Identify which cell holds the provided text, then report its (x, y) central coordinate. 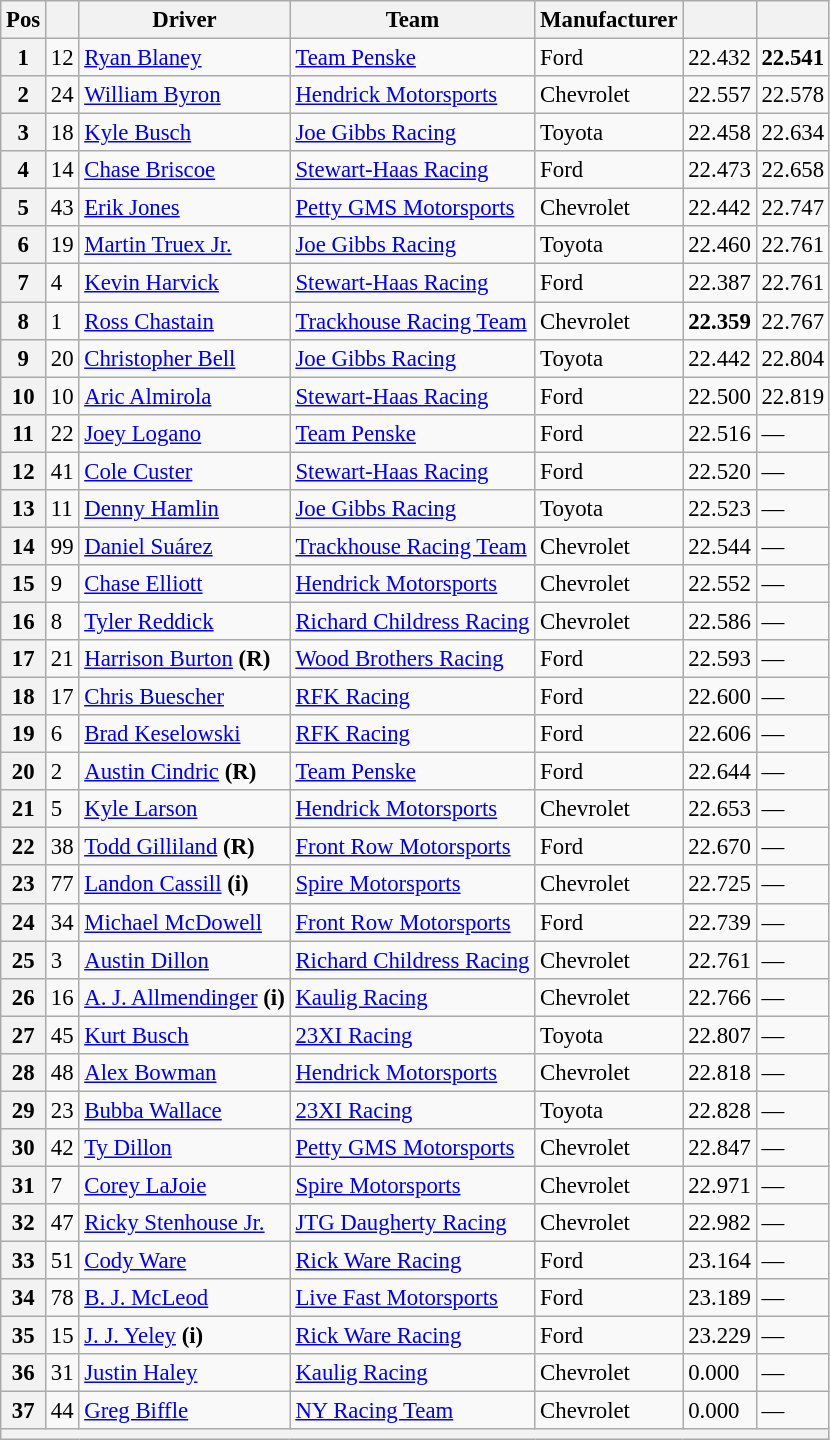
27 (24, 1035)
Bubba Wallace (184, 1110)
22.541 (792, 58)
22.670 (720, 847)
22.432 (720, 58)
Driver (184, 20)
Greg Biffle (184, 1411)
Kevin Harvick (184, 283)
43 (62, 208)
Austin Cindric (R) (184, 772)
22.593 (720, 659)
41 (62, 471)
38 (62, 847)
77 (62, 885)
22.644 (720, 772)
Manufacturer (609, 20)
22.606 (720, 734)
29 (24, 1110)
Pos (24, 20)
Alex Bowman (184, 1073)
Ricky Stenhouse Jr. (184, 1223)
NY Racing Team (412, 1411)
32 (24, 1223)
22.767 (792, 321)
22.982 (720, 1223)
Todd Gilliland (R) (184, 847)
22.725 (720, 885)
78 (62, 1298)
28 (24, 1073)
22.747 (792, 208)
22.516 (720, 433)
22.387 (720, 283)
22.766 (720, 997)
22.819 (792, 396)
33 (24, 1261)
William Byron (184, 95)
22.804 (792, 358)
30 (24, 1148)
Erik Jones (184, 208)
47 (62, 1223)
45 (62, 1035)
22.557 (720, 95)
Harrison Burton (R) (184, 659)
99 (62, 546)
Joey Logano (184, 433)
Martin Truex Jr. (184, 245)
Justin Haley (184, 1373)
22.552 (720, 584)
Landon Cassill (i) (184, 885)
22.971 (720, 1185)
22.653 (720, 809)
22.520 (720, 471)
Chase Elliott (184, 584)
37 (24, 1411)
JTG Daugherty Racing (412, 1223)
13 (24, 509)
22.739 (720, 922)
Ryan Blaney (184, 58)
22.523 (720, 509)
Brad Keselowski (184, 734)
Aric Almirola (184, 396)
Ross Chastain (184, 321)
22.600 (720, 697)
B. J. McLeod (184, 1298)
22.458 (720, 133)
Tyler Reddick (184, 621)
Team (412, 20)
Ty Dillon (184, 1148)
J. J. Yeley (i) (184, 1336)
A. J. Allmendinger (i) (184, 997)
Michael McDowell (184, 922)
Cody Ware (184, 1261)
51 (62, 1261)
Denny Hamlin (184, 509)
Wood Brothers Racing (412, 659)
22.847 (720, 1148)
22.658 (792, 170)
22.586 (720, 621)
22.828 (720, 1110)
Kyle Larson (184, 809)
22.818 (720, 1073)
22.460 (720, 245)
42 (62, 1148)
22.634 (792, 133)
22.500 (720, 396)
Kurt Busch (184, 1035)
23.189 (720, 1298)
Corey LaJoie (184, 1185)
22.578 (792, 95)
44 (62, 1411)
22.359 (720, 321)
26 (24, 997)
Austin Dillon (184, 960)
Live Fast Motorsports (412, 1298)
22.807 (720, 1035)
Chris Buescher (184, 697)
22.473 (720, 170)
Christopher Bell (184, 358)
22.544 (720, 546)
23.229 (720, 1336)
48 (62, 1073)
25 (24, 960)
Chase Briscoe (184, 170)
Kyle Busch (184, 133)
Daniel Suárez (184, 546)
36 (24, 1373)
35 (24, 1336)
23.164 (720, 1261)
Cole Custer (184, 471)
